Identify which cell holds the provided text, then report its [x, y] central coordinate. 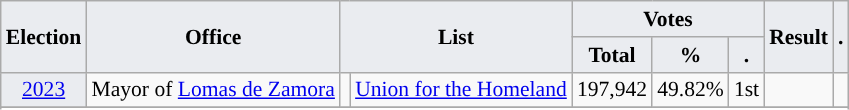
% [690, 55]
49.82% [690, 90]
Union for the Homeland [461, 90]
Office [213, 36]
Election [44, 36]
Mayor of Lomas de Zamora [213, 90]
2023 [44, 90]
Result [798, 36]
1st [746, 90]
197,942 [612, 90]
List [456, 36]
Total [612, 55]
Votes [668, 19]
